Return the [x, y] coordinate for the center point of the cell that contains the specified text.  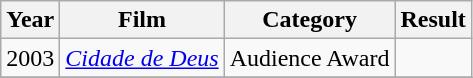
Audience Award [310, 58]
Category [310, 20]
Cidade de Deus [142, 58]
Result [433, 20]
2003 [30, 58]
Film [142, 20]
Year [30, 20]
